Determine the (x, y) coordinate at the center of the cell enclosing the given text.  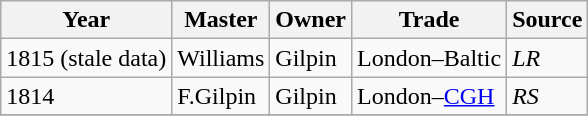
London–Baltic (430, 58)
Master (221, 20)
Owner (311, 20)
Trade (430, 20)
RS (548, 96)
London–CGH (430, 96)
Source (548, 20)
1815 (stale data) (86, 58)
Williams (221, 58)
1814 (86, 96)
F.Gilpin (221, 96)
Year (86, 20)
LR (548, 58)
